From the cell containing the given text, extract its center point as [x, y] coordinate. 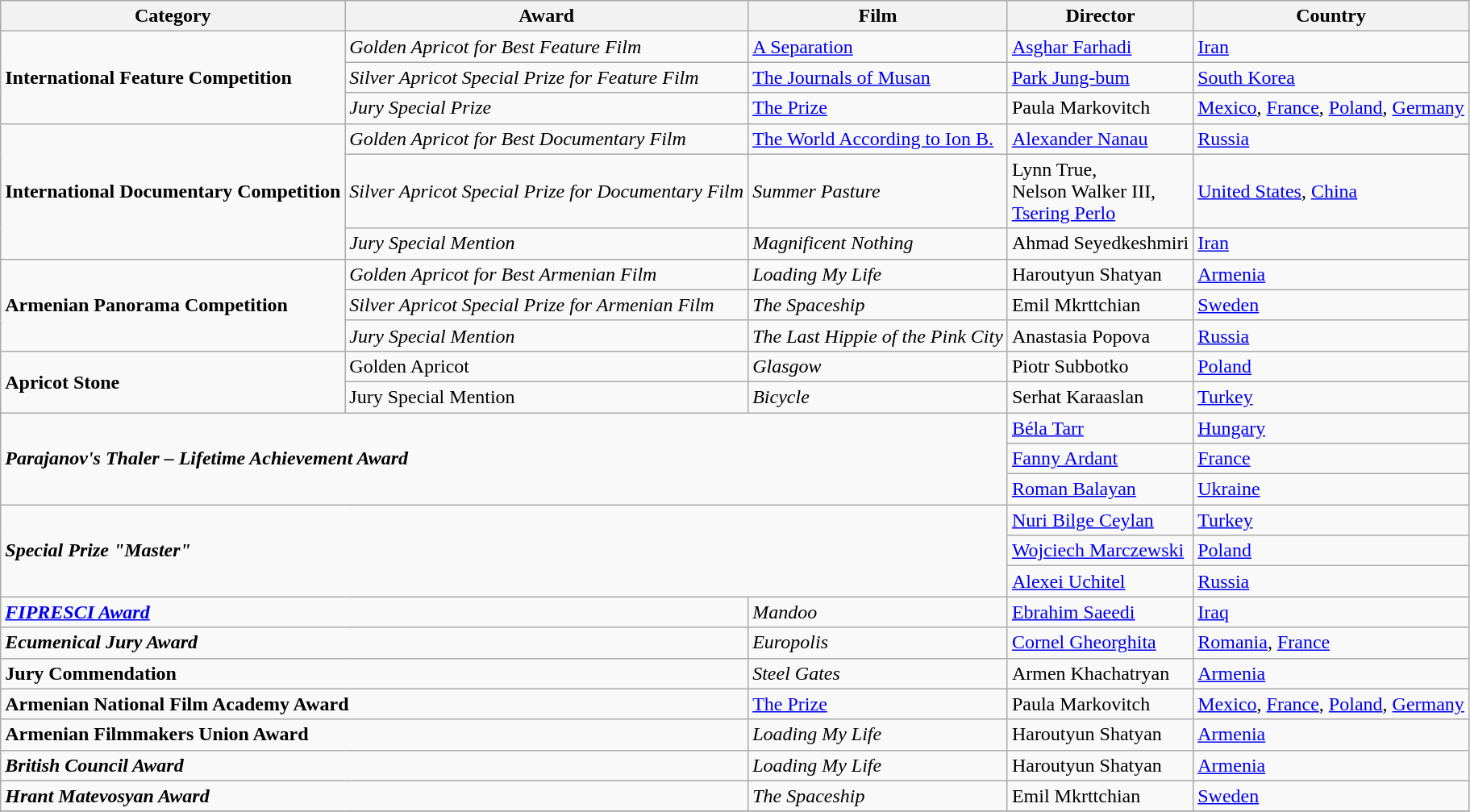
Armenian Panorama Competition [173, 305]
Hungary [1331, 428]
Golden Apricot for Best Feature Film [547, 47]
Roman Balayan [1100, 489]
Ebrahim Saeedi [1100, 612]
Béla Tarr [1100, 428]
Jury Commendation [374, 673]
Iraq [1331, 612]
International Feature Competition [173, 77]
Jury Special Prize [547, 108]
Piotr Subbotko [1100, 366]
Director [1100, 16]
Award [547, 16]
Fanny Ardant [1100, 459]
Silver Apricot Special Prize for Documentary Film [547, 191]
Parajanov's Thaler – Lifetime Achievement Award [505, 459]
Ahmad Seyedkeshmiri [1100, 244]
Steel Gates [878, 673]
Silver Apricot Special Prize for Feature Film [547, 77]
Golden Apricot for Best Armenian Film [547, 274]
Country [1331, 16]
Armen Khachatryan [1100, 673]
Park Jung-bum [1100, 77]
The World According to Ion B. [878, 139]
Summer Pasture [878, 191]
Golden Apricot [547, 366]
British Council Award [374, 765]
Film [878, 16]
Alexander Nanau [1100, 139]
Magnificent Nothing [878, 244]
Category [173, 16]
A Separation [878, 47]
Nuri Bilge Ceylan [1100, 520]
South Korea [1331, 77]
Armenian Filmmakers Union Award [374, 735]
Alexei Uchitel [1100, 581]
Serhat Karaaslan [1100, 397]
Silver Apricot Special Prize for Armenian Film [547, 305]
Hrant Matevosyan Award [374, 796]
Special Prize "Master" [505, 551]
The Last Hippie of the Pink City [878, 335]
FIPRESCI Award [374, 612]
Wojciech Marczewski [1100, 551]
Ukraine [1331, 489]
Armenian National Film Academy Award [374, 704]
Mandoo [878, 612]
Europolis [878, 643]
Glasgow [878, 366]
Lynn True,Nelson Walker III,Tsering Perlo [1100, 191]
France [1331, 459]
The Journals of Musan [878, 77]
Ecumenical Jury Award [374, 643]
International Documentary Competition [173, 191]
Golden Apricot for Best Documentary Film [547, 139]
Apricot Stone [173, 381]
Asghar Farhadi [1100, 47]
Romania, France [1331, 643]
Cornel Gheorghita [1100, 643]
United States, China [1331, 191]
Anastasia Popova [1100, 335]
Bicycle [878, 397]
